Scan for the cell matching the given text and deliver its [X, Y] coordinate at center. 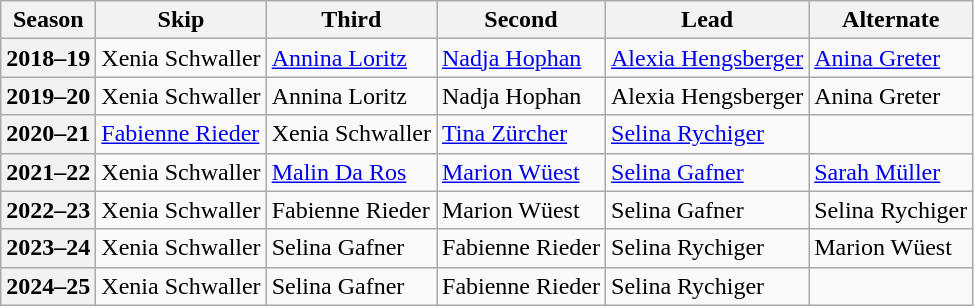
Season [48, 20]
Sarah Müller [891, 172]
Second [520, 20]
2023–24 [48, 248]
2020–21 [48, 134]
Lead [708, 20]
Third [351, 20]
Malin Da Ros [351, 172]
2019–20 [48, 96]
Tina Zürcher [520, 134]
2018–19 [48, 58]
Skip [181, 20]
2024–25 [48, 286]
Alternate [891, 20]
2022–23 [48, 210]
2021–22 [48, 172]
